Return (x, y) of the center of cell containing provided text 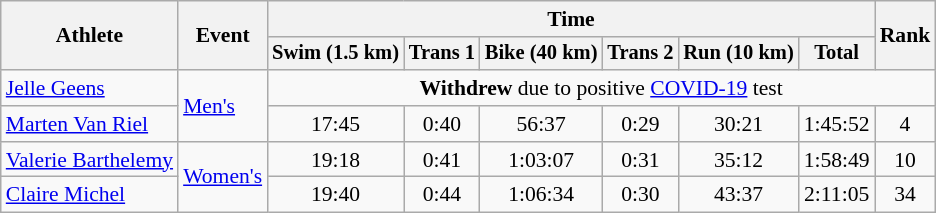
10 (906, 160)
0:30 (640, 195)
1:03:07 (542, 160)
0:31 (640, 160)
43:37 (738, 195)
30:21 (738, 124)
Time (571, 19)
Swim (1.5 km) (336, 54)
Claire Michel (90, 195)
0:44 (442, 195)
19:18 (336, 160)
Men's (222, 106)
Run (10 km) (738, 54)
1:06:34 (542, 195)
19:40 (336, 195)
0:41 (442, 160)
Rank (906, 36)
Women's (222, 178)
Jelle Geens (90, 88)
Withdrew due to positive COVID-19 test (601, 88)
Trans 2 (640, 54)
0:40 (442, 124)
1:58:49 (837, 160)
0:29 (640, 124)
17:45 (336, 124)
Athlete (90, 36)
56:37 (542, 124)
Trans 1 (442, 54)
1:45:52 (837, 124)
2:11:05 (837, 195)
Valerie Barthelemy (90, 160)
Marten Van Riel (90, 124)
Total (837, 54)
Event (222, 36)
34 (906, 195)
35:12 (738, 160)
Bike (40 km) (542, 54)
4 (906, 124)
